Detect which cell encompasses the target text, then output its (x, y) center coordinate. 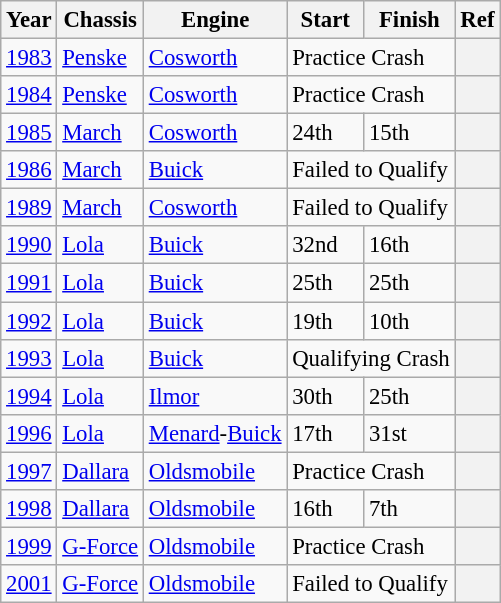
17th (326, 433)
1986 (29, 170)
1985 (29, 133)
1996 (29, 433)
1992 (29, 321)
7th (410, 509)
1984 (29, 95)
Engine (214, 20)
1993 (29, 358)
1994 (29, 396)
Chassis (100, 20)
Year (29, 20)
1998 (29, 509)
2001 (29, 584)
Ref (478, 20)
Finish (410, 20)
1990 (29, 245)
1999 (29, 546)
1997 (29, 471)
24th (326, 133)
1983 (29, 58)
1991 (29, 283)
19th (326, 321)
Ilmor (214, 396)
Start (326, 20)
1989 (29, 208)
30th (326, 396)
31st (410, 433)
Qualifying Crash (371, 358)
32nd (326, 245)
15th (410, 133)
10th (410, 321)
Menard-Buick (214, 433)
